Capture the cell that displays the provided text and extract its (x, y) central coordinate. 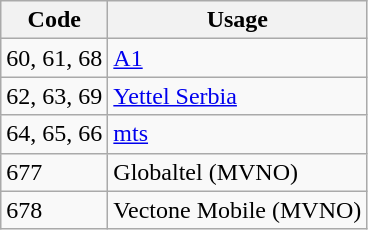
Yettel Serbia (238, 96)
Vectone Mobile (MVNO) (238, 210)
Globaltel (MVNO) (238, 172)
64, 65, 66 (54, 134)
A1 (238, 58)
60, 61, 68 (54, 58)
Usage (238, 20)
677 (54, 172)
678 (54, 210)
62, 63, 69 (54, 96)
mts (238, 134)
Code (54, 20)
